From the cell containing the given text, extract its center point as [x, y] coordinate. 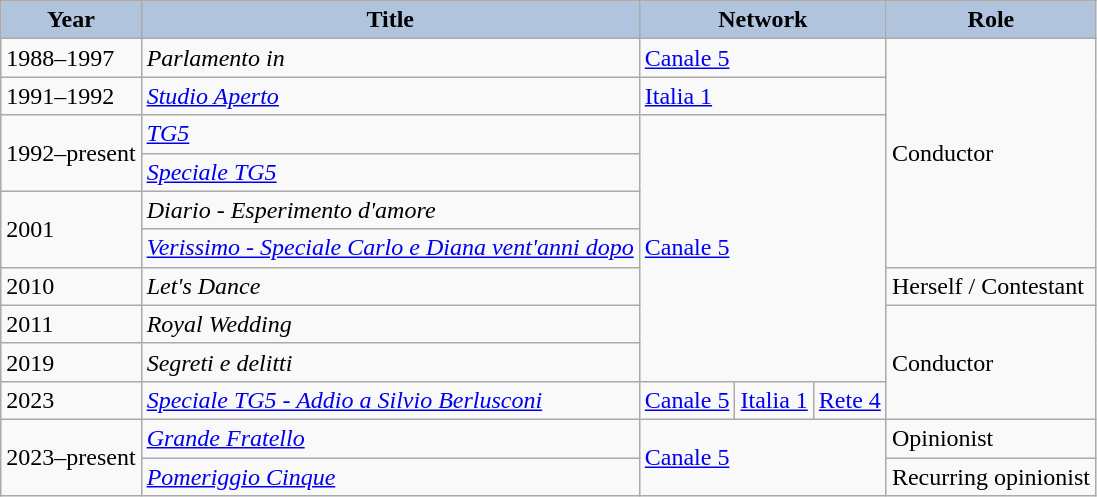
Pomeriggio Cinque [390, 477]
Let's Dance [390, 286]
Title [390, 20]
2010 [71, 286]
1988–1997 [71, 58]
2001 [71, 229]
2019 [71, 362]
Rete 4 [850, 400]
1992–present [71, 153]
2023 [71, 400]
Studio Aperto [390, 96]
Network [762, 20]
Royal Wedding [390, 324]
Diario - Esperimento d'amore [390, 210]
2011 [71, 324]
Recurring opinionist [990, 477]
Year [71, 20]
Role [990, 20]
Grande Fratello [390, 438]
TG5 [390, 134]
Speciale TG5 [390, 172]
2023–present [71, 457]
Speciale TG5 - Addio a Silvio Berlusconi [390, 400]
Parlamento in [390, 58]
Herself / Contestant [990, 286]
1991–1992 [71, 96]
Verissimo - Speciale Carlo e Diana vent'anni dopo [390, 248]
Opinionist [990, 438]
Segreti e delitti [390, 362]
